From the cell containing the given text, extract its center point as (x, y) coordinate. 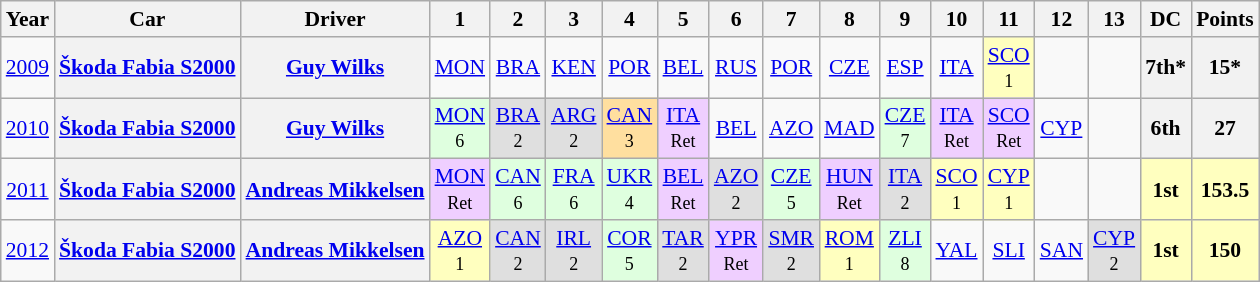
15* (1225, 68)
SCORet (1009, 128)
TAR2 (683, 250)
2009 (28, 68)
1 (460, 19)
Driver (336, 19)
Year (28, 19)
COR5 (630, 250)
2012 (28, 250)
BEL Ret (683, 190)
ZLI8 (906, 250)
2 (518, 19)
2011 (28, 190)
DC (1166, 19)
11 (1009, 19)
13 (1114, 19)
7th* (1166, 68)
BRA2 (518, 128)
YPRRet (736, 250)
2010 (28, 128)
MONRet (460, 190)
SMR2 (791, 250)
3 (574, 19)
4 (630, 19)
ARG2 (574, 128)
150 (1225, 250)
9 (906, 19)
MON6 (460, 128)
ITA (956, 68)
6 (736, 19)
AZO (791, 128)
HUN Ret (850, 190)
FRA6 (574, 190)
CZE5 (791, 190)
KEN (574, 68)
27 (1225, 128)
CYP (1062, 128)
Car (147, 19)
ROM1 (850, 250)
RUS (736, 68)
SAN (1062, 250)
153.5 (1225, 190)
AZO 1 (460, 250)
ITA2 (906, 190)
Points (1225, 19)
IRL2 (574, 250)
CAN6 (518, 190)
5 (683, 19)
YAL (956, 250)
8 (850, 19)
BRA (518, 68)
7 (791, 19)
ESP (906, 68)
CZE (850, 68)
UKR4 (630, 190)
MAD (850, 128)
6th (1166, 128)
SLI (1009, 250)
AZO2 (736, 190)
CYP1 (1009, 190)
CYP2 (1114, 250)
CZE7 (906, 128)
CAN 2 (518, 250)
CAN3 (630, 128)
12 (1062, 19)
MON (460, 68)
10 (956, 19)
